Return the (X, Y) coordinate for the center point of the cell that contains the specified text.  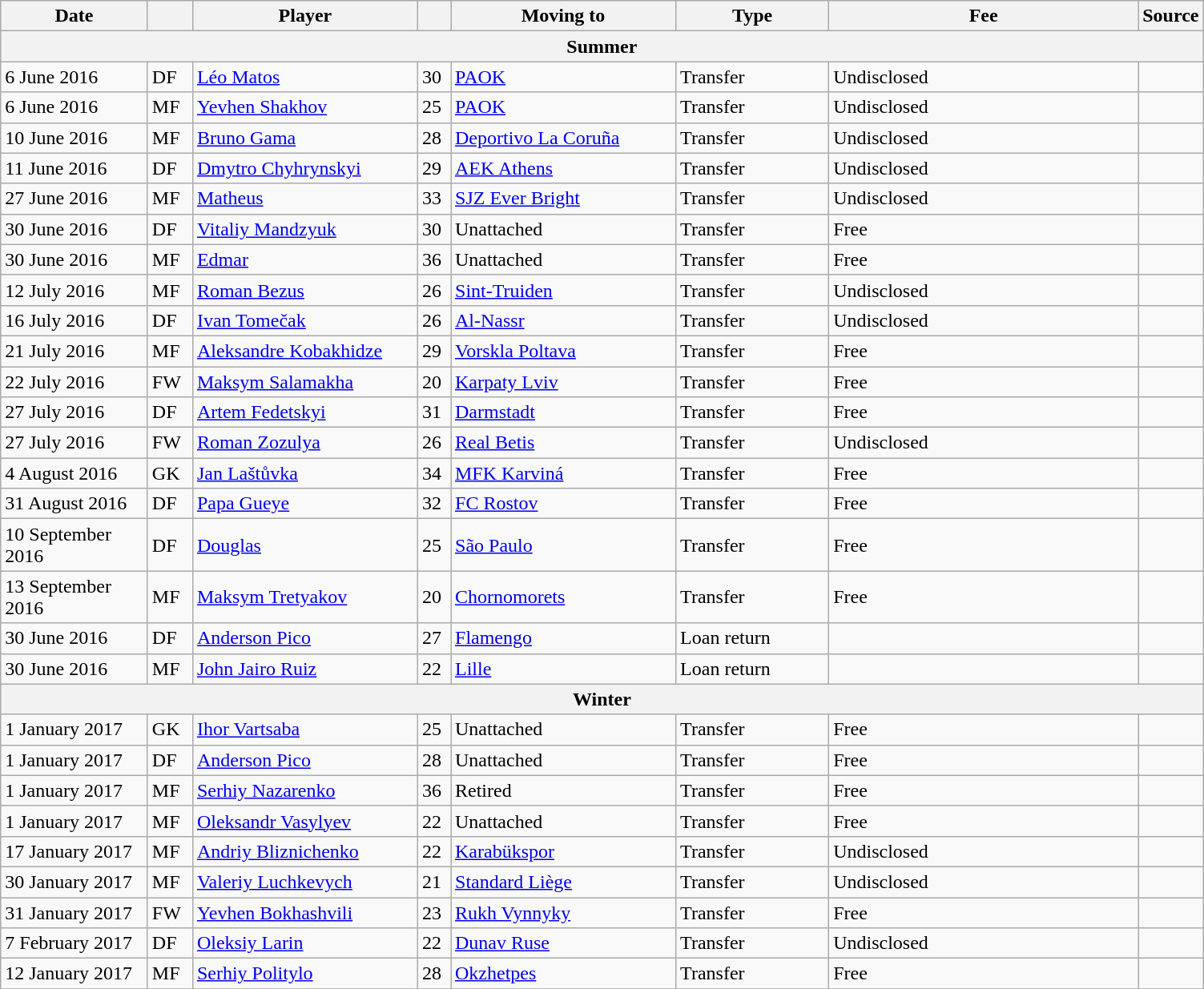
Source (1171, 16)
Oleksiy Larin (304, 943)
7 February 2017 (74, 943)
Maksym Salamakha (304, 382)
22 July 2016 (74, 382)
11 June 2016 (74, 168)
31 August 2016 (74, 504)
10 September 2016 (74, 545)
Darmstadt (562, 412)
Retired (562, 790)
Rukh Vynnyky (562, 912)
31 January 2017 (74, 912)
Oleksandr Vasylyev (304, 821)
SJZ Ever Bright (562, 199)
Type (753, 16)
27 (434, 638)
Edmar (304, 259)
Ihor Vartsaba (304, 730)
21 (434, 882)
Serhiy Politylo (304, 974)
Andriy Bliznichenko (304, 851)
Moving to (562, 16)
4 August 2016 (74, 473)
16 July 2016 (74, 320)
Summer (602, 46)
John Jairo Ruiz (304, 669)
Aleksandre Kobakhidze (304, 351)
Deportivo La Coruña (562, 138)
33 (434, 199)
Artem Fedetskyi (304, 412)
FC Rostov (562, 504)
23 (434, 912)
MFK Karviná (562, 473)
São Paulo (562, 545)
12 January 2017 (74, 974)
Player (304, 16)
Papa Gueye (304, 504)
Ivan Tomečak (304, 320)
21 July 2016 (74, 351)
Standard Liège (562, 882)
32 (434, 504)
Douglas (304, 545)
Winter (602, 699)
Maksym Tretyakov (304, 597)
Lille (562, 669)
Matheus (304, 199)
Yevhen Shakhov (304, 107)
31 (434, 412)
Sint-Truiden (562, 290)
Al-Nassr (562, 320)
Fee (984, 16)
Karabükspor (562, 851)
Vitaliy Mandzyuk (304, 229)
Bruno Gama (304, 138)
Serhiy Nazarenko (304, 790)
Roman Bezus (304, 290)
AEK Athens (562, 168)
Valeriy Luchkevych (304, 882)
Jan Laštůvka (304, 473)
Léo Matos (304, 77)
Date (74, 16)
12 July 2016 (74, 290)
Chornomorets (562, 597)
10 June 2016 (74, 138)
Flamengo (562, 638)
34 (434, 473)
30 January 2017 (74, 882)
Dmytro Chyhrynskyi (304, 168)
27 June 2016 (74, 199)
13 September 2016 (74, 597)
Yevhen Bokhashvili (304, 912)
Karpaty Lviv (562, 382)
Vorskla Poltava (562, 351)
Real Betis (562, 443)
Dunav Ruse (562, 943)
17 January 2017 (74, 851)
Roman Zozulya (304, 443)
Okzhetpes (562, 974)
